Provide the (X, Y) coordinate of the cell's center where the given text is located.  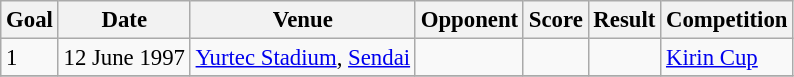
1 (30, 58)
Opponent (469, 20)
Goal (30, 20)
12 June 1997 (124, 58)
Venue (302, 20)
Date (124, 20)
Kirin Cup (727, 58)
Result (624, 20)
Competition (727, 20)
Score (556, 20)
Yurtec Stadium, Sendai (302, 58)
